Search for the cell housing the specified text and yield its (x, y) center coordinate. 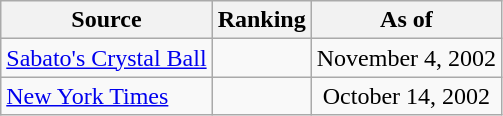
Sabato's Crystal Ball (106, 58)
Source (106, 20)
Ranking (262, 20)
As of (406, 20)
November 4, 2002 (406, 58)
New York Times (106, 96)
October 14, 2002 (406, 96)
